Output the (x, y) coordinate of the center of the cell containing the given text.  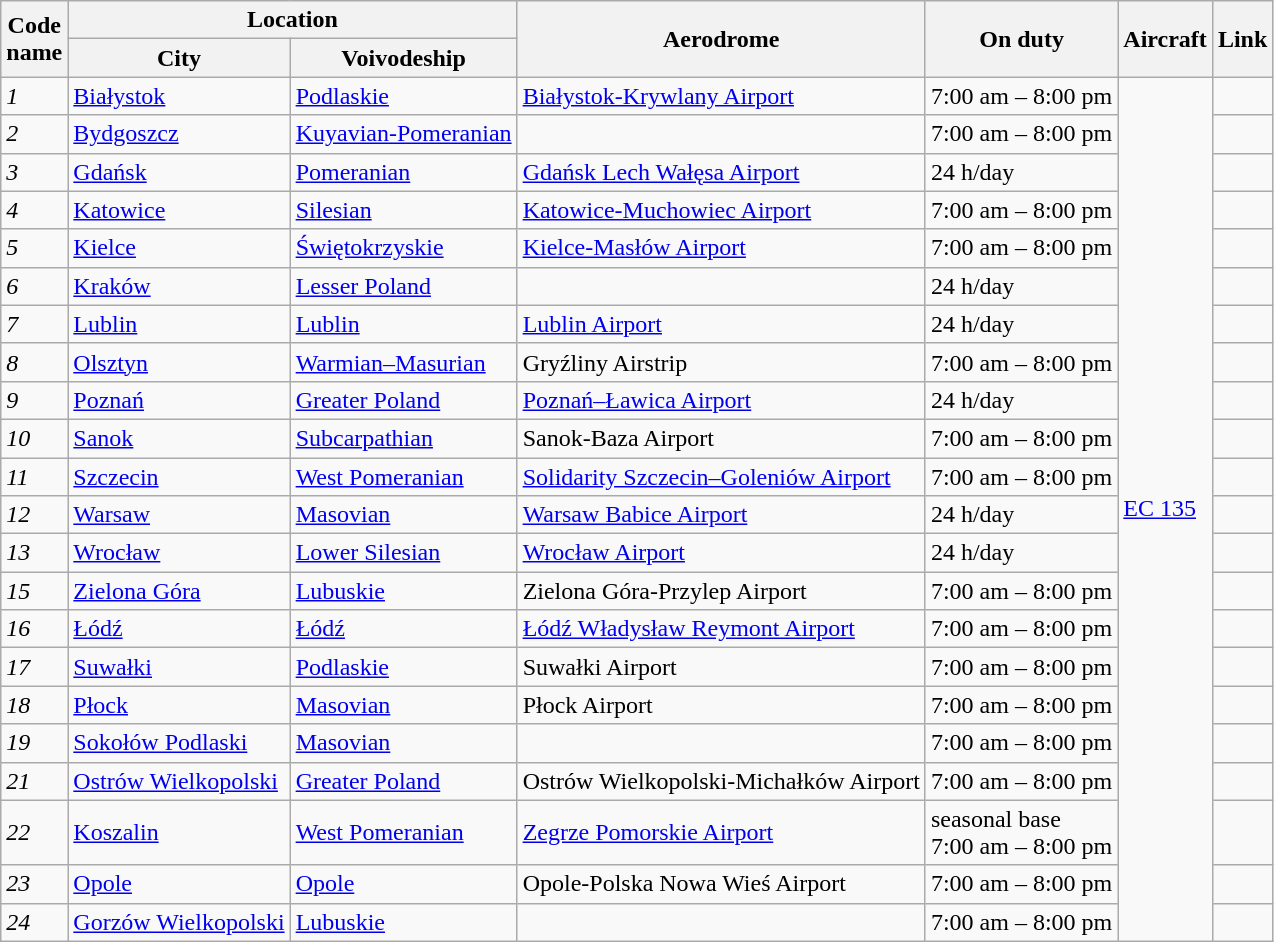
17 (34, 667)
9 (34, 400)
Ostrów Wielkopolski (179, 781)
Subcarpathian (404, 438)
Warmian–Masurian (404, 362)
16 (34, 629)
Lower Silesian (404, 553)
Katowice-Muchowiec Airport (721, 210)
18 (34, 705)
Codename (34, 39)
EC 135 (1166, 509)
seasonal base7:00 am – 8:00 pm (1021, 832)
Kielce-Masłów Airport (721, 248)
24 (34, 922)
Łódź Władysław Reymont Airport (721, 629)
21 (34, 781)
Gdańsk (179, 172)
12 (34, 515)
23 (34, 884)
Poznań (179, 400)
On duty (1021, 39)
Link (1242, 39)
Gdańsk Lech Wałęsa Airport (721, 172)
Opole-Polska Nowa Wieś Airport (721, 884)
Location (292, 20)
Zegrze Pomorskie Airport (721, 832)
Warsaw (179, 515)
15 (34, 591)
Warsaw Babice Airport (721, 515)
6 (34, 286)
Bydgoszcz (179, 134)
Białystok (179, 96)
2 (34, 134)
Silesian (404, 210)
Aircraft (1166, 39)
Wrocław Airport (721, 553)
Gorzów Wielkopolski (179, 922)
Aerodrome (721, 39)
Suwałki Airport (721, 667)
5 (34, 248)
Sokołów Podlaski (179, 743)
3 (34, 172)
Świętokrzyskie (404, 248)
Zielona Góra (179, 591)
Zielona Góra-Przylep Airport (721, 591)
1 (34, 96)
10 (34, 438)
4 (34, 210)
Poznań–Ławica Airport (721, 400)
7 (34, 324)
Białystok-Krywlany Airport (721, 96)
Ostrów Wielkopolski-Michałków Airport (721, 781)
Kielce (179, 248)
Płock (179, 705)
8 (34, 362)
Voivodeship (404, 58)
Kuyavian-Pomeranian (404, 134)
Pomeranian (404, 172)
City (179, 58)
Szczecin (179, 477)
Lesser Poland (404, 286)
Suwałki (179, 667)
13 (34, 553)
Wrocław (179, 553)
Gryźliny Airstrip (721, 362)
11 (34, 477)
Sanok-Baza Airport (721, 438)
19 (34, 743)
Płock Airport (721, 705)
Koszalin (179, 832)
Kraków (179, 286)
Sanok (179, 438)
Olsztyn (179, 362)
Katowice (179, 210)
Solidarity Szczecin–Goleniów Airport (721, 477)
22 (34, 832)
Lublin Airport (721, 324)
